Determine the [X, Y] coordinate at the center of the cell enclosing the given text.  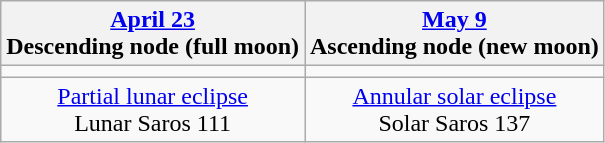
May 9Ascending node (new moon) [454, 34]
April 23Descending node (full moon) [153, 34]
Partial lunar eclipseLunar Saros 111 [153, 110]
Annular solar eclipseSolar Saros 137 [454, 110]
